Detect which cell encompasses the target text, then output its (x, y) center coordinate. 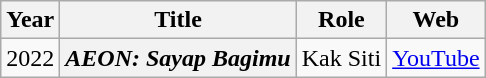
Title (178, 20)
Year (30, 20)
YouTube (436, 58)
AEON: Sayap Bagimu (178, 58)
Kak Siti (341, 58)
2022 (30, 58)
Role (341, 20)
Web (436, 20)
